For the text-containing cell, return its midpoint in [X, Y] coordinate format. 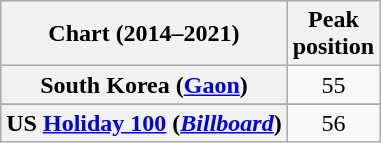
US Holiday 100 (Billboard) [144, 123]
55 [333, 85]
Peakposition [333, 34]
56 [333, 123]
South Korea (Gaon) [144, 85]
Chart (2014–2021) [144, 34]
